For the text-containing cell, return its midpoint in (X, Y) coordinate format. 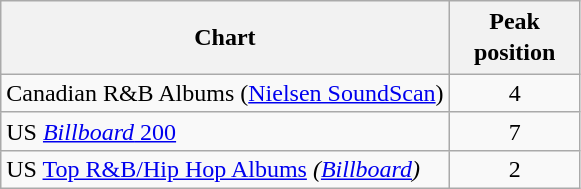
Peak position (514, 38)
US Billboard 200 (225, 131)
Canadian R&B Albums (Nielsen SoundScan) (225, 93)
7 (514, 131)
Chart (225, 38)
US Top R&B/Hip Hop Albums (Billboard) (225, 169)
4 (514, 93)
2 (514, 169)
